Output the (X, Y) coordinate of the center of the cell containing the given text.  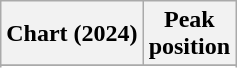
Chart (2024) (72, 34)
Peakposition (189, 34)
